Return the (X, Y) coordinate for the center point of the cell that contains the specified text.  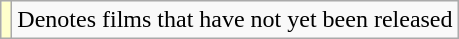
Denotes films that have not yet been released (235, 20)
